Capture the cell that displays the provided text and extract its (x, y) central coordinate. 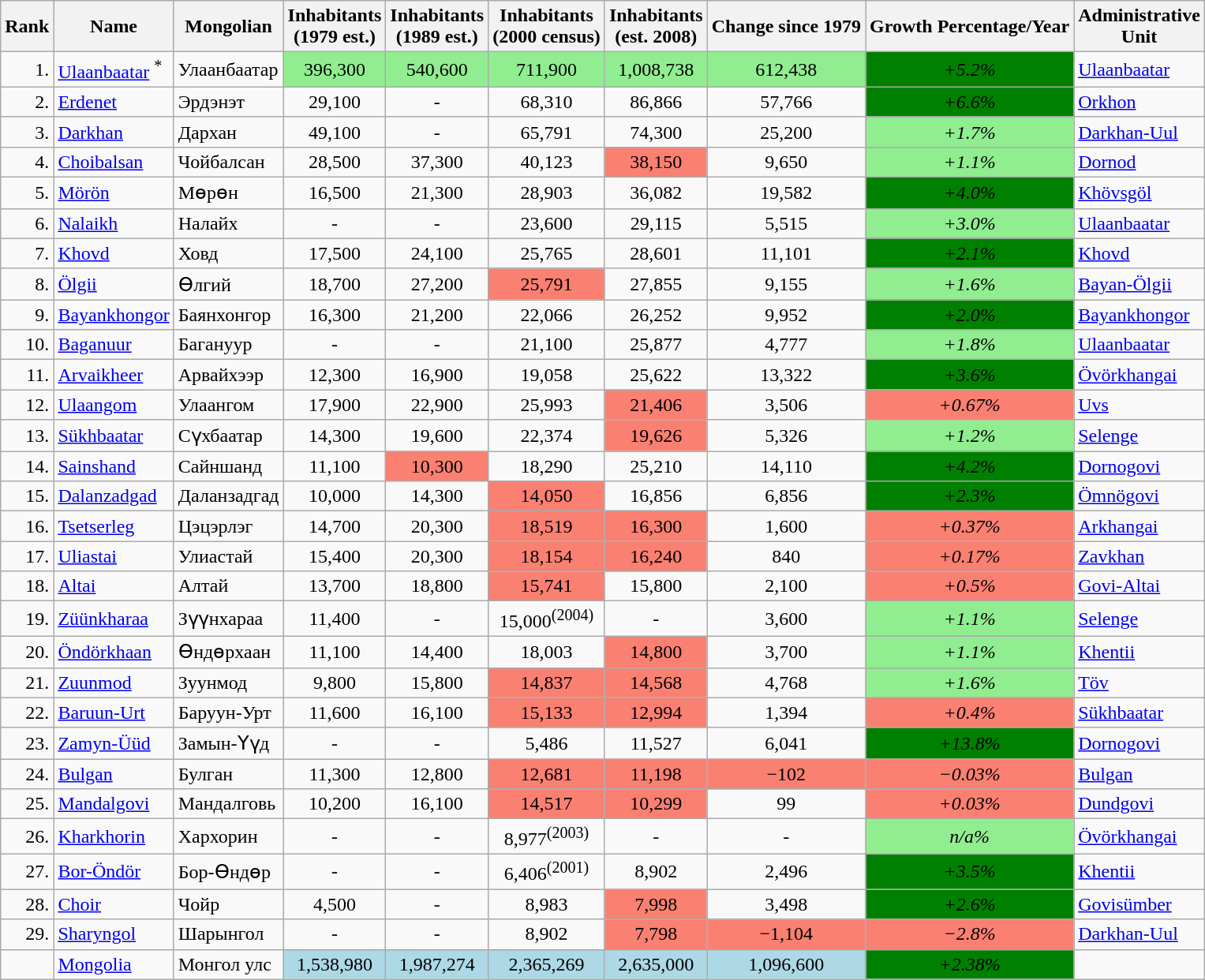
23,600 (547, 223)
16. (27, 526)
Ulaanbaatar * (114, 69)
5. (27, 193)
Зүүнхараа (229, 619)
Baruun-Urt (114, 713)
Улаангом (229, 405)
1,008,738 (656, 69)
Багануур (229, 345)
37,300 (437, 162)
27. (27, 871)
9. (27, 315)
25,210 (656, 466)
4,777 (786, 345)
Zavkhan (1140, 556)
2,365,269 (547, 964)
12,994 (656, 713)
Töv (1140, 683)
28,903 (547, 193)
25,993 (547, 405)
19. (27, 619)
Zamyn-Üüd (114, 743)
18,800 (437, 586)
Bor-Öndör (114, 871)
18,003 (547, 652)
12,800 (437, 774)
Growth Percentage/Year (970, 27)
Arkhangai (1140, 526)
29,100 (335, 102)
+0.5% (970, 586)
12,300 (335, 375)
Mongolia (114, 964)
19,626 (656, 436)
8,983 (547, 904)
11,527 (656, 743)
21,200 (437, 315)
+13.8% (970, 743)
14,800 (656, 652)
18,700 (335, 284)
27,855 (656, 284)
25,200 (786, 132)
16,240 (656, 556)
+1.8% (970, 345)
25,622 (656, 375)
6,406(2001) (547, 871)
Чойр (229, 904)
5,326 (786, 436)
28,601 (656, 253)
5,486 (547, 743)
22,900 (437, 405)
18. (27, 586)
Arvaikheer (114, 375)
n/a% (970, 836)
3,506 (786, 405)
99 (786, 804)
14,568 (656, 683)
Шарынгол (229, 934)
15,741 (547, 586)
23. (27, 743)
−0.03% (970, 774)
+2.0% (970, 315)
Bayan-Ölgii (1140, 284)
Ölgii (114, 284)
Сайншанд (229, 466)
14,400 (437, 652)
Mongolian (229, 27)
AdministrativeUnit (1140, 27)
Ömnögovi (1140, 496)
8. (27, 284)
4,768 (786, 683)
10,200 (335, 804)
5,515 (786, 223)
Sainshand (114, 466)
612,438 (786, 69)
Ulaangom (114, 405)
16,900 (437, 375)
Sharyngol (114, 934)
10,300 (437, 466)
9,952 (786, 315)
25,877 (656, 345)
14,700 (335, 526)
21. (27, 683)
Erdenet (114, 102)
14,050 (547, 496)
Алтай (229, 586)
13. (27, 436)
3,700 (786, 652)
22,066 (547, 315)
Эрдэнэт (229, 102)
396,300 (335, 69)
+0.67% (970, 405)
+4.0% (970, 193)
Baganuur (114, 345)
86,866 (656, 102)
17. (27, 556)
15,000(2004) (547, 619)
11,101 (786, 253)
7,998 (656, 904)
20. (27, 652)
65,791 (547, 132)
38,150 (656, 162)
Darkhan (114, 132)
15,133 (547, 713)
−2.8% (970, 934)
18,519 (547, 526)
+3.6% (970, 375)
17,500 (335, 253)
Мөрөн (229, 193)
19,058 (547, 375)
36,082 (656, 193)
711,900 (547, 69)
29,115 (656, 223)
18,154 (547, 556)
Nalaikh (114, 223)
+3.5% (970, 871)
+2.38% (970, 964)
14. (27, 466)
Choir (114, 904)
+5.2% (970, 69)
3,498 (786, 904)
Inhabitants(1979 est.) (335, 27)
Tsetserleg (114, 526)
7. (27, 253)
540,600 (437, 69)
+6.6% (970, 102)
2,635,000 (656, 964)
7,798 (656, 934)
1. (27, 69)
11,300 (335, 774)
Choibalsan (114, 162)
12. (27, 405)
Rank (27, 27)
14,110 (786, 466)
16,500 (335, 193)
28,500 (335, 162)
4. (27, 162)
26. (27, 836)
Dundgovi (1140, 804)
Uvs (1140, 405)
68,310 (547, 102)
+0.17% (970, 556)
11,198 (656, 774)
14,837 (547, 683)
−1,104 (786, 934)
+0.4% (970, 713)
+1.2% (970, 436)
Uliastai (114, 556)
40,123 (547, 162)
17,900 (335, 405)
Change since 1979 (786, 27)
8,977(2003) (547, 836)
24. (27, 774)
28. (27, 904)
9,155 (786, 284)
Govi-Altai (1140, 586)
27,200 (437, 284)
Orkhon (1140, 102)
13,700 (335, 586)
21,300 (437, 193)
Цэцэрлэг (229, 526)
57,766 (786, 102)
1,987,274 (437, 964)
9,650 (786, 162)
Dalanzadgad (114, 496)
Kharkhorin (114, 836)
9,800 (335, 683)
+1.7% (970, 132)
Дархан (229, 132)
25,765 (547, 253)
Хархорин (229, 836)
Арвайхээр (229, 375)
Ховд (229, 253)
Zuunmod (114, 683)
Баянхонгор (229, 315)
6,041 (786, 743)
10,299 (656, 804)
21,406 (656, 405)
10. (27, 345)
3. (27, 132)
Улиастай (229, 556)
840 (786, 556)
Монгол улс (229, 964)
+2.3% (970, 496)
26,252 (656, 315)
Булган (229, 774)
Inhabitants(est. 2008) (656, 27)
Inhabitants(1989 est.) (437, 27)
1,538,980 (335, 964)
+4.2% (970, 466)
18,290 (547, 466)
2,496 (786, 871)
12,681 (547, 774)
Улаанбаатар (229, 69)
Mörön (114, 193)
Khövsgöl (1140, 193)
Altai (114, 586)
Бор-Өндөр (229, 871)
6. (27, 223)
14,517 (547, 804)
11. (27, 375)
6,856 (786, 496)
Mandalgovi (114, 804)
Name (114, 27)
Dornod (1140, 162)
10,000 (335, 496)
+3.0% (970, 223)
−102 (786, 774)
Govisümber (1140, 904)
Мандалговь (229, 804)
11,400 (335, 619)
2,100 (786, 586)
Баруун-Урт (229, 713)
19,600 (437, 436)
1,394 (786, 713)
Замын-Үүд (229, 743)
Өндөрхаан (229, 652)
25. (27, 804)
Züünkharaa (114, 619)
3,600 (786, 619)
11,600 (335, 713)
Inhabitants(2000 census) (547, 27)
1,600 (786, 526)
25,791 (547, 284)
22,374 (547, 436)
19,582 (786, 193)
74,300 (656, 132)
Чойбалсан (229, 162)
Налайх (229, 223)
13,322 (786, 375)
Өлгий (229, 284)
1,096,600 (786, 964)
15. (27, 496)
Даланзадгад (229, 496)
+2.6% (970, 904)
+2.1% (970, 253)
+0.03% (970, 804)
15,400 (335, 556)
+0.37% (970, 526)
24,100 (437, 253)
Öndörkhaan (114, 652)
Зуунмод (229, 683)
Сүхбаатар (229, 436)
4,500 (335, 904)
2. (27, 102)
29. (27, 934)
16,856 (656, 496)
22. (27, 713)
21,100 (547, 345)
49,100 (335, 132)
